Capture the cell that displays the provided text and extract its [X, Y] central coordinate. 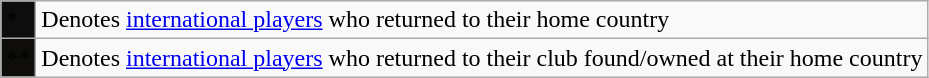
Denotes international players who returned to their home country [482, 20]
Denotes international players who returned to their club found/owned at their home country [482, 58]
** [18, 58]
* [18, 20]
